Return [x, y] of the center of cell containing provided text 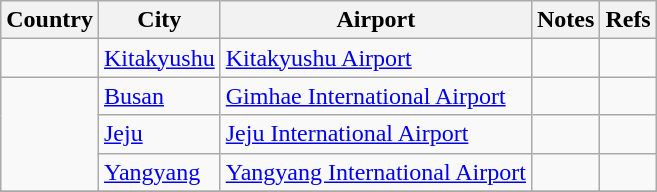
Yangyang International Airport [376, 172]
Jeju International Airport [376, 134]
City [159, 20]
Airport [376, 20]
Busan [159, 96]
Kitakyushu Airport [376, 58]
Yangyang [159, 172]
Jeju [159, 134]
Country [50, 20]
Gimhae International Airport [376, 96]
Refs [628, 20]
Kitakyushu [159, 58]
Notes [565, 20]
